Provide the (x, y) coordinate of the cell's center where the given text is located.  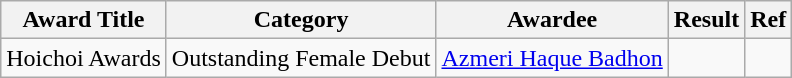
Category (301, 20)
Hoichoi Awards (84, 58)
Result (706, 20)
Azmeri Haque Badhon (552, 58)
Outstanding Female Debut (301, 58)
Award Title (84, 20)
Awardee (552, 20)
Ref (768, 20)
